Return the [X, Y] coordinate for the center point of the cell that contains the specified text.  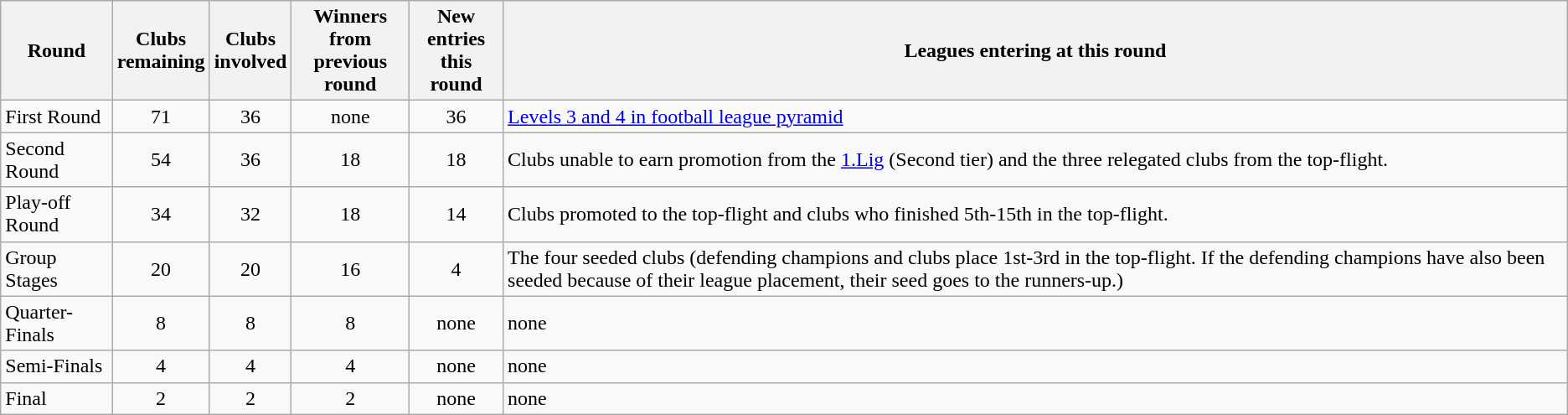
Clubs unable to earn promotion from the 1.Lig (Second tier) and the three relegated clubs from the top-flight. [1035, 159]
32 [250, 215]
Clubsremaining [161, 50]
71 [161, 117]
54 [161, 159]
First Round [57, 117]
Play-off Round [57, 215]
Winners fromprevious round [350, 50]
Clubsinvolved [250, 50]
Quarter-Finals [57, 324]
34 [161, 215]
Group Stages [57, 268]
Semi-Finals [57, 366]
16 [350, 268]
Levels 3 and 4 in football league pyramid [1035, 117]
Final [57, 398]
Leagues entering at this round [1035, 50]
Second Round [57, 159]
Round [57, 50]
Clubs promoted to the top-flight and clubs who finished 5th-15th in the top-flight. [1035, 215]
New entriesthis round [456, 50]
14 [456, 215]
